Pinpoint the cell where the given text exists, returning its [x, y] midpoint coordinate. 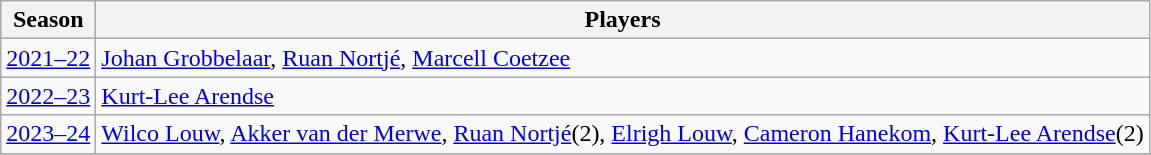
2022–23 [48, 96]
Wilco Louw, Akker van der Merwe, Ruan Nortjé(2), Elrigh Louw, Cameron Hanekom, Kurt-Lee Arendse(2) [622, 134]
Kurt-Lee Arendse [622, 96]
2023–24 [48, 134]
2021–22 [48, 58]
Johan Grobbelaar, Ruan Nortjé, Marcell Coetzee [622, 58]
Season [48, 20]
Players [622, 20]
